Pinpoint the cell where the given text exists, returning its (x, y) midpoint coordinate. 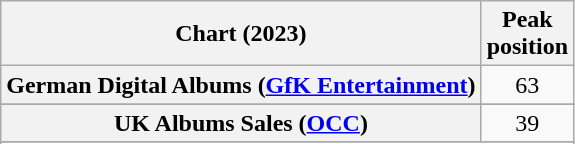
63 (527, 85)
39 (527, 123)
German Digital Albums (GfK Entertainment) (241, 85)
Chart (2023) (241, 34)
Peakposition (527, 34)
UK Albums Sales (OCC) (241, 123)
